Provide the [X, Y] coordinate of the cell's center where the given text is located.  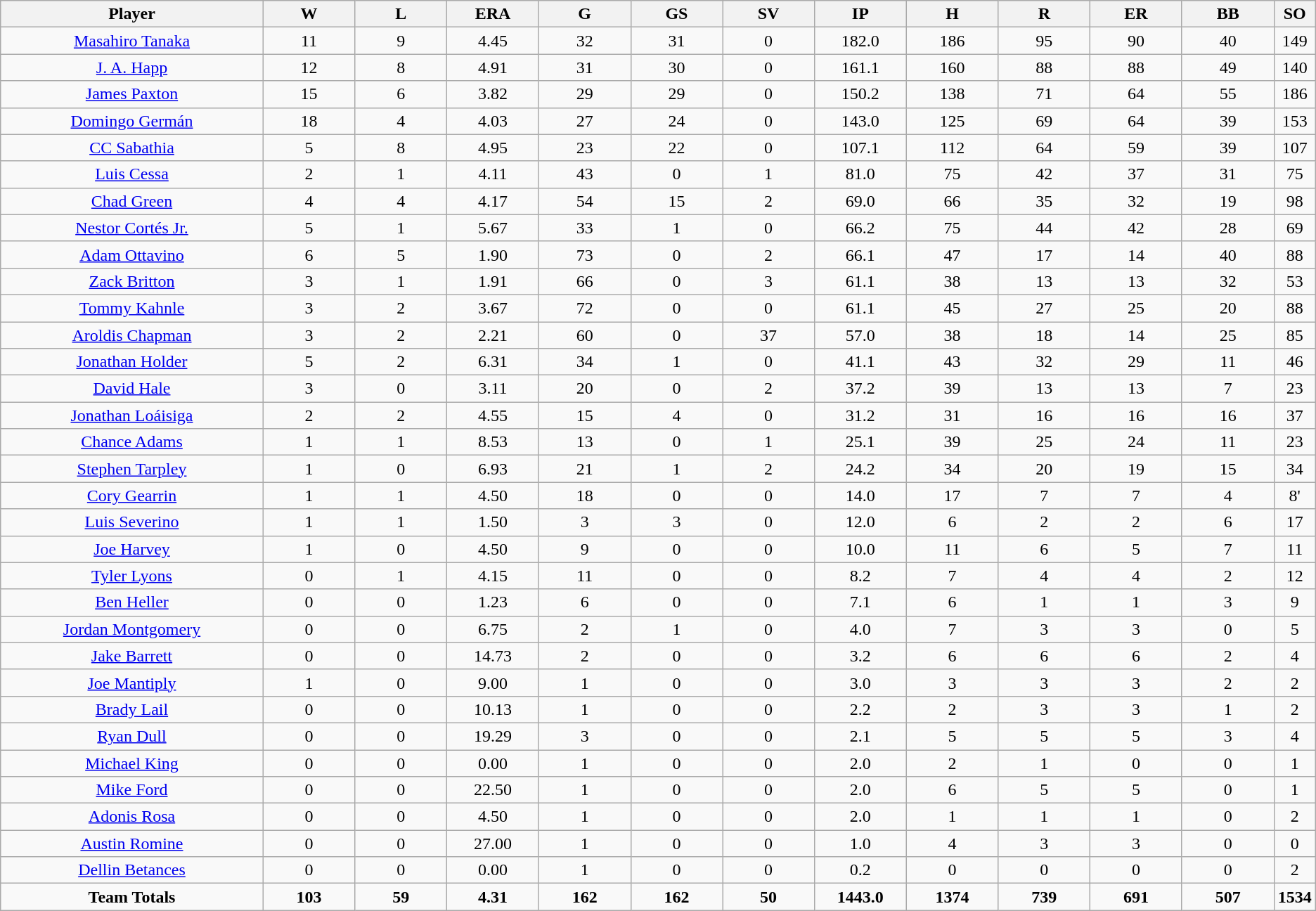
14.73 [493, 656]
Adam Ottavino [132, 254]
45 [952, 308]
6.93 [493, 469]
19.29 [493, 736]
Luis Severino [132, 522]
54 [585, 201]
1.0 [860, 844]
SV [769, 14]
73 [585, 254]
Michael King [132, 763]
138 [952, 94]
Masahiro Tanaka [132, 41]
12.0 [860, 522]
Mike Ford [132, 790]
4.11 [493, 174]
112 [952, 148]
6.75 [493, 629]
95 [1045, 41]
33 [585, 228]
Nestor Cortés Jr. [132, 228]
1.23 [493, 602]
28 [1227, 228]
BB [1227, 14]
SO [1295, 14]
8' [1295, 496]
4.0 [860, 629]
41.1 [860, 362]
4.95 [493, 148]
8.53 [493, 442]
Dellin Betances [132, 870]
107 [1295, 148]
10.13 [493, 709]
W [309, 14]
2.1 [860, 736]
Tommy Kahnle [132, 308]
CC Sabathia [132, 148]
2.21 [493, 335]
4.31 [493, 897]
125 [952, 121]
Domingo Germán [132, 121]
Ryan Dull [132, 736]
22 [676, 148]
Tyler Lyons [132, 576]
37.2 [860, 389]
103 [309, 897]
691 [1136, 897]
1374 [952, 897]
0.2 [860, 870]
Chad Green [132, 201]
46 [1295, 362]
60 [585, 335]
Joe Harvey [132, 549]
L [401, 14]
J. A. Happ [132, 67]
98 [1295, 201]
H [952, 14]
182.0 [860, 41]
739 [1045, 897]
30 [676, 67]
507 [1227, 897]
Chance Adams [132, 442]
66.2 [860, 228]
160 [952, 67]
Stephen Tarpley [132, 469]
4.17 [493, 201]
Ben Heller [132, 602]
Luis Cessa [132, 174]
1.50 [493, 522]
1534 [1295, 897]
25.1 [860, 442]
50 [769, 897]
Aroldis Chapman [132, 335]
1.91 [493, 281]
5.67 [493, 228]
31.2 [860, 415]
47 [952, 254]
44 [1045, 228]
85 [1295, 335]
Jake Barrett [132, 656]
ERA [493, 14]
107.1 [860, 148]
81.0 [860, 174]
35 [1045, 201]
4.03 [493, 121]
ER [1136, 14]
2.2 [860, 709]
22.50 [493, 790]
21 [585, 469]
140 [1295, 67]
4.15 [493, 576]
4.55 [493, 415]
27.00 [493, 844]
1.90 [493, 254]
53 [1295, 281]
143.0 [860, 121]
IP [860, 14]
8.2 [860, 576]
4.91 [493, 67]
69.0 [860, 201]
3.0 [860, 683]
Zack Britton [132, 281]
Adonis Rosa [132, 817]
Jonathan Holder [132, 362]
57.0 [860, 335]
24.2 [860, 469]
72 [585, 308]
Jordan Montgomery [132, 629]
10.0 [860, 549]
Player [132, 14]
71 [1045, 94]
G [585, 14]
David Hale [132, 389]
161.1 [860, 67]
153 [1295, 121]
4.45 [493, 41]
Joe Mantiply [132, 683]
Jonathan Loáisiga [132, 415]
7.1 [860, 602]
3.11 [493, 389]
R [1045, 14]
150.2 [860, 94]
6.31 [493, 362]
149 [1295, 41]
GS [676, 14]
Team Totals [132, 897]
1443.0 [860, 897]
55 [1227, 94]
3.82 [493, 94]
Cory Gearrin [132, 496]
9.00 [493, 683]
Austin Romine [132, 844]
3.2 [860, 656]
49 [1227, 67]
Brady Lail [132, 709]
3.67 [493, 308]
66.1 [860, 254]
90 [1136, 41]
James Paxton [132, 94]
14.0 [860, 496]
